Determine the (x, y) coordinate at the center of the cell enclosing the given text.  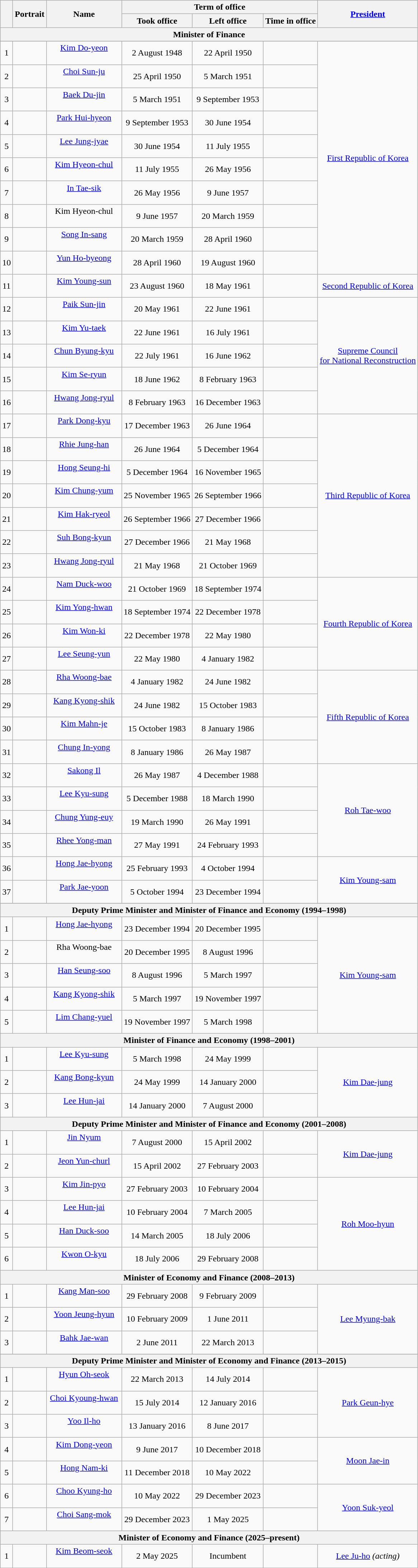
Hong Seung-hi (84, 472)
34 (6, 822)
Kang Bong-kyun (84, 1082)
2 May 2025 (157, 1556)
Rhee Yong-man (84, 845)
1 June 2011 (228, 1319)
37 (6, 892)
25 April 1950 (157, 76)
20 May 1961 (157, 309)
Lee Ju-ho (acting) (368, 1556)
Kim Chung-yum (84, 496)
8 (6, 216)
Baek Du-jin (84, 100)
25 (6, 612)
26 (6, 635)
18 May 1961 (228, 286)
Han Duck-soo (84, 1236)
25 November 1965 (157, 496)
Chung Yung-euy (84, 822)
9 June 2017 (157, 1449)
Yun Ho-byeong (84, 262)
8 June 2017 (228, 1426)
36 (6, 868)
Deputy Prime Minister and Minister of Economy and Finance (2013–2015) (209, 1361)
15 (6, 379)
19 August 1960 (228, 262)
Yoon Suk-yeol (368, 1507)
Moon Jae-in (368, 1461)
Lee Myung-bak (368, 1319)
9 (6, 239)
18 June 1962 (157, 379)
2 August 1948 (157, 53)
Second Republic of Korea (368, 286)
28 (6, 682)
30 (6, 728)
Deputy Prime Minister and Minister of Finance and Economy (2001–2008) (209, 1124)
Kim Beom-seok (84, 1556)
18 (6, 449)
27 May 1991 (157, 845)
Kwon O-kyu (84, 1259)
Deputy Prime Minister and Minister of Finance and Economy (1994–1998) (209, 910)
7 March 2005 (228, 1212)
23 August 1960 (157, 286)
5 December 1988 (157, 799)
Han Seung-soo (84, 975)
13 (6, 332)
14 July 2014 (228, 1380)
9 February 2009 (228, 1296)
Park Jae-yoon (84, 892)
Choi Kyoung-hwan (84, 1403)
Kim Do-yeon (84, 53)
Kim Dong-yeon (84, 1449)
Jeon Yun-churl (84, 1165)
Kim Se-ryun (84, 379)
Roh Tae-woo (368, 810)
Park Dong-kyu (84, 425)
23 (6, 565)
Supreme Councilfor National Reconstruction (368, 356)
Kim Mahn-je (84, 728)
Choi Sun-ju (84, 76)
Incumbent (228, 1556)
20 (6, 496)
Kim Yu-taek (84, 332)
Chung In-yong (84, 752)
26 May 1991 (228, 822)
27 (6, 659)
Time in office (291, 21)
Park Geun-hye (368, 1403)
Kim Young-sun (84, 286)
Bahk Jae-wan (84, 1342)
Term of office (219, 7)
2 June 2011 (157, 1342)
Lim Chang-yuel (84, 1022)
Minister of Finance and Economy (1998–2001) (209, 1040)
32 (6, 775)
Minister of Economy and Finance (2008–2013) (209, 1277)
10 (6, 262)
4 December 1988 (228, 775)
Portrait (30, 14)
4 October 1994 (228, 868)
16 June 1962 (228, 356)
16 December 1963 (228, 403)
29 (6, 706)
10 February 2009 (157, 1319)
12 January 2016 (228, 1403)
12 (6, 309)
16 (6, 403)
Chun Byung-kyu (84, 356)
First Republic of Korea (368, 158)
Fourth Republic of Korea (368, 624)
19 (6, 472)
22 April 1950 (228, 53)
11 December 2018 (157, 1473)
15 July 2014 (157, 1403)
Kim Hak-ryeol (84, 519)
31 (6, 752)
5 October 1994 (157, 892)
Jin Nyum (84, 1143)
Song In-sang (84, 239)
33 (6, 799)
17 December 1963 (157, 425)
1 May 2025 (228, 1519)
19 March 1990 (157, 822)
10 December 2018 (228, 1449)
Minister of Finance (209, 34)
21 (6, 519)
Suh Bong-kyun (84, 542)
24 (6, 589)
Kim Yong-hwan (84, 612)
24 February 1993 (228, 845)
Minister of Economy and Finance (2025–present) (209, 1538)
Yoo Il-ho (84, 1426)
Name (84, 14)
Sakong Il (84, 775)
Paik Sun-jin (84, 309)
16 November 1965 (228, 472)
Lee Jung-jyae (84, 146)
Took office (157, 21)
Yoon Jeung-hyun (84, 1319)
Choi Sang-mok (84, 1519)
Fifth Republic of Korea (368, 717)
Third Republic of Korea (368, 496)
14 March 2005 (157, 1236)
35 (6, 845)
14 (6, 356)
17 (6, 425)
22 July 1961 (157, 356)
Rhie Jung-han (84, 449)
Left office (228, 21)
In Tae-sik (84, 193)
Lee Seung-yun (84, 659)
President (368, 14)
13 January 2016 (157, 1426)
18 March 1990 (228, 799)
Hyun Oh-seok (84, 1380)
Choo Kyung-ho (84, 1496)
Kang Man-soo (84, 1296)
Roh Moo-hyun (368, 1224)
Nam Duck-woo (84, 589)
25 February 1993 (157, 868)
22 (6, 542)
Kim Won-ki (84, 635)
Kim Jin-pyo (84, 1189)
Hong Nam-ki (84, 1473)
16 July 1961 (228, 332)
11 (6, 286)
Park Hui-hyeon (84, 122)
